Detect which cell encompasses the target text, then output its [x, y] center coordinate. 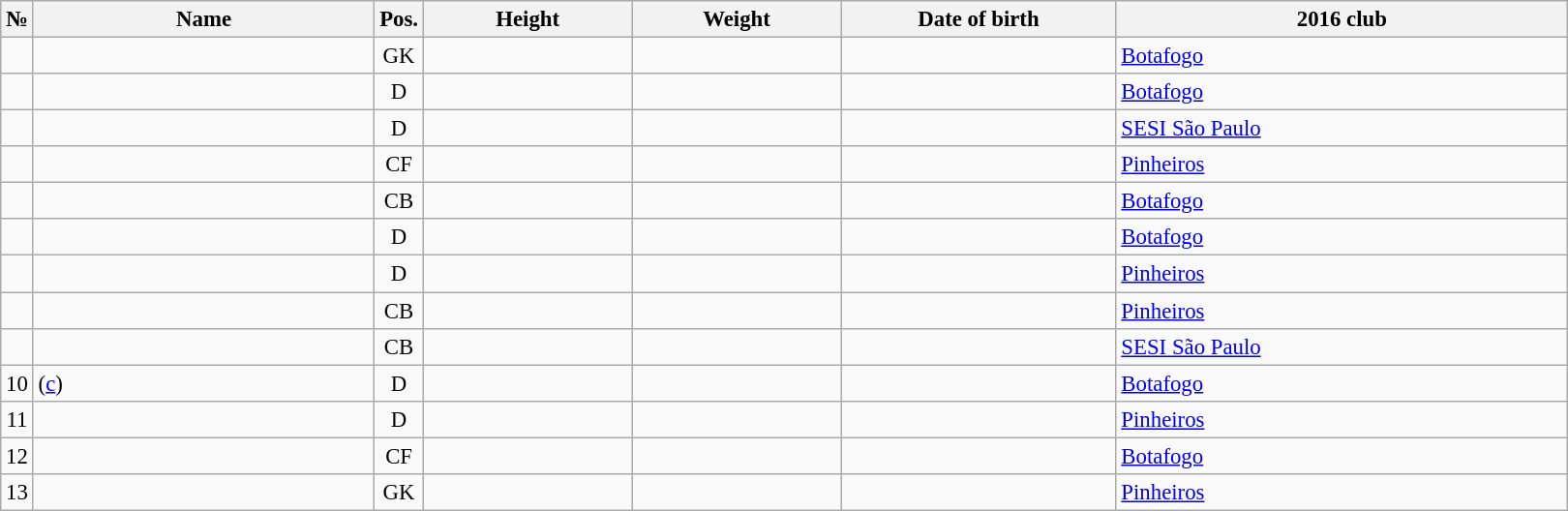
Weight [737, 19]
Height [528, 19]
Pos. [399, 19]
2016 club [1342, 19]
Name [203, 19]
12 [17, 456]
11 [17, 419]
Date of birth [979, 19]
№ [17, 19]
10 [17, 383]
13 [17, 493]
(c) [203, 383]
